Return (X, Y) of the center of cell containing provided text 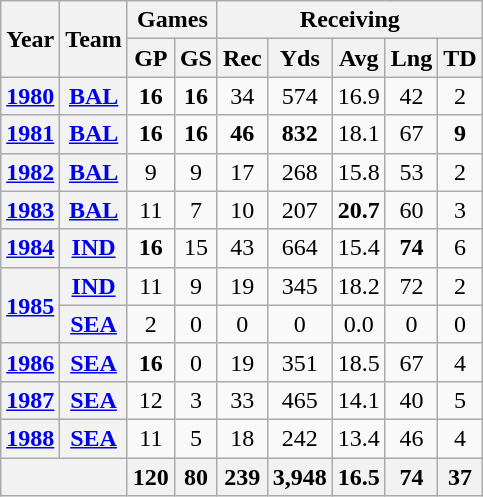
Avg (358, 58)
18.5 (358, 362)
242 (300, 438)
465 (300, 400)
1983 (30, 210)
42 (411, 96)
Year (30, 39)
1982 (30, 172)
37 (460, 477)
16.5 (358, 477)
Yds (300, 58)
574 (300, 96)
Lng (411, 58)
18 (242, 438)
345 (300, 286)
Rec (242, 58)
120 (150, 477)
13.4 (358, 438)
1984 (30, 248)
10 (242, 210)
40 (411, 400)
1980 (30, 96)
17 (242, 172)
20.7 (358, 210)
1986 (30, 362)
832 (300, 134)
43 (242, 248)
Receiving (350, 20)
207 (300, 210)
Games (172, 20)
16.9 (358, 96)
268 (300, 172)
1988 (30, 438)
GP (150, 58)
1987 (30, 400)
351 (300, 362)
53 (411, 172)
1981 (30, 134)
18.1 (358, 134)
6 (460, 248)
7 (196, 210)
3,948 (300, 477)
18.2 (358, 286)
664 (300, 248)
TD (460, 58)
0.0 (358, 324)
80 (196, 477)
1985 (30, 305)
14.1 (358, 400)
60 (411, 210)
15.8 (358, 172)
GS (196, 58)
15 (196, 248)
15.4 (358, 248)
33 (242, 400)
Team (94, 39)
12 (150, 400)
72 (411, 286)
34 (242, 96)
239 (242, 477)
